Pinpoint the cell where the given text exists, returning its [X, Y] midpoint coordinate. 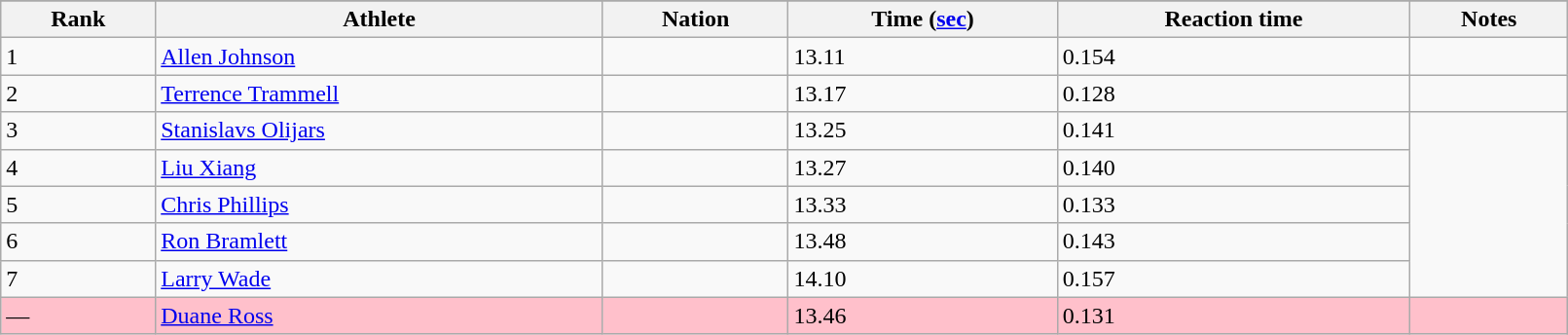
0.157 [1234, 279]
Terrence Trammell [380, 93]
0.141 [1234, 130]
5 [78, 205]
2 [78, 93]
13.27 [923, 167]
Athlete [380, 19]
0.154 [1234, 56]
Larry Wade [380, 279]
Duane Ross [380, 316]
0.140 [1234, 167]
13.11 [923, 56]
13.17 [923, 93]
13.25 [923, 130]
6 [78, 242]
7 [78, 279]
13.33 [923, 205]
14.10 [923, 279]
0.128 [1234, 93]
Liu Xiang [380, 167]
0.131 [1234, 316]
Allen Johnson [380, 56]
4 [78, 167]
Notes [1489, 19]
Chris Phillips [380, 205]
Rank [78, 19]
0.133 [1234, 205]
3 [78, 130]
Reaction time [1234, 19]
Nation [695, 19]
13.48 [923, 242]
1 [78, 56]
Stanislavs Olijars [380, 130]
13.46 [923, 316]
0.143 [1234, 242]
— [78, 316]
Ron Bramlett [380, 242]
Time (sec) [923, 19]
